Output the [x, y] coordinate of the center of the cell containing the given text.  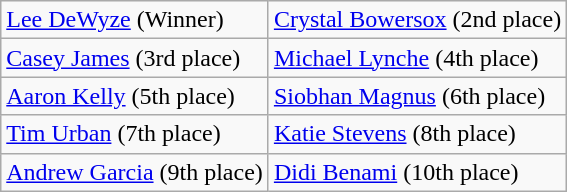
Katie Stevens (8th place) [417, 134]
Crystal Bowersox (2nd place) [417, 20]
Andrew Garcia (9th place) [135, 172]
Didi Benami (10th place) [417, 172]
Tim Urban (7th place) [135, 134]
Casey James (3rd place) [135, 58]
Siobhan Magnus (6th place) [417, 96]
Aaron Kelly (5th place) [135, 96]
Michael Lynche (4th place) [417, 58]
Lee DeWyze (Winner) [135, 20]
